Capture the cell that displays the provided text and extract its (x, y) central coordinate. 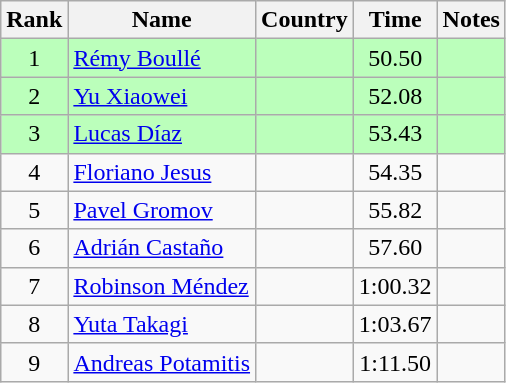
Time (395, 20)
7 (34, 286)
Name (162, 20)
55.82 (395, 210)
Andreas Potamitis (162, 362)
Pavel Gromov (162, 210)
Adrián Castaño (162, 248)
Rank (34, 20)
Country (305, 20)
1 (34, 58)
54.35 (395, 172)
3 (34, 134)
6 (34, 248)
Floriano Jesus (162, 172)
4 (34, 172)
57.60 (395, 248)
Rémy Boullé (162, 58)
8 (34, 324)
Notes (471, 20)
1:00.32 (395, 286)
5 (34, 210)
53.43 (395, 134)
Yuta Takagi (162, 324)
Robinson Méndez (162, 286)
2 (34, 96)
50.50 (395, 58)
52.08 (395, 96)
1:03.67 (395, 324)
1:11.50 (395, 362)
Lucas Díaz (162, 134)
9 (34, 362)
Yu Xiaowei (162, 96)
